Output the (X, Y) coordinate of the center of the cell containing the given text.  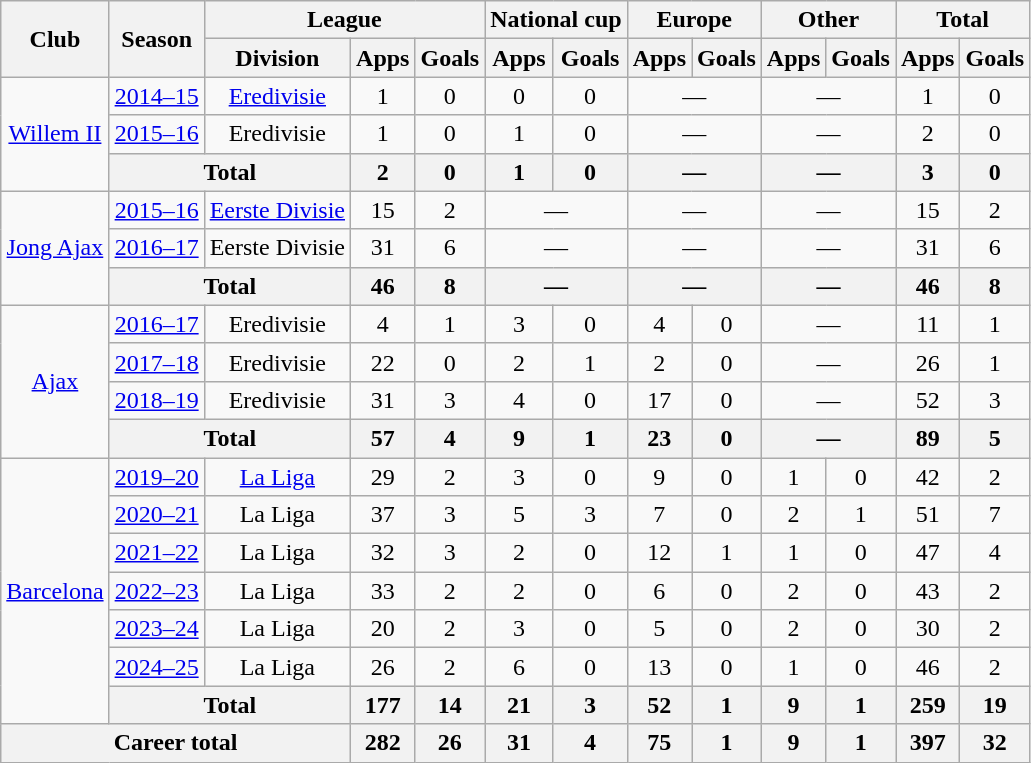
2014–15 (156, 96)
14 (450, 705)
43 (928, 591)
17 (659, 400)
75 (659, 743)
2020–21 (156, 515)
National cup (556, 20)
2019–20 (156, 477)
Barcelona (55, 591)
2017–18 (156, 362)
2023–24 (156, 629)
177 (383, 705)
20 (383, 629)
22 (383, 362)
12 (659, 553)
Season (156, 39)
Europe (694, 20)
13 (659, 667)
Career total (176, 743)
19 (995, 705)
Jong Ajax (55, 248)
23 (659, 438)
37 (383, 515)
2022–23 (156, 591)
Other (828, 20)
29 (383, 477)
21 (519, 705)
282 (383, 743)
33 (383, 591)
2018–19 (156, 400)
397 (928, 743)
89 (928, 438)
57 (383, 438)
Division (277, 58)
259 (928, 705)
Club (55, 39)
42 (928, 477)
30 (928, 629)
League (344, 20)
Willem II (55, 134)
2024–25 (156, 667)
11 (928, 324)
47 (928, 553)
Ajax (55, 381)
51 (928, 515)
2021–22 (156, 553)
